Detect which cell encompasses the target text, then output its [X, Y] center coordinate. 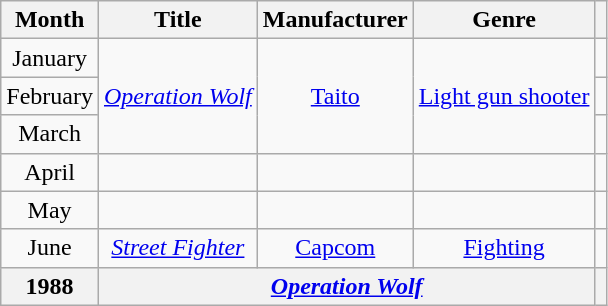
Genre [504, 20]
May [50, 210]
March [50, 134]
Light gun shooter [504, 96]
April [50, 172]
February [50, 96]
Street Fighter [178, 248]
Month [50, 20]
Taito [335, 96]
Manufacturer [335, 20]
June [50, 248]
Fighting [504, 248]
January [50, 58]
1988 [50, 286]
Title [178, 20]
Capcom [335, 248]
